Return the (x, y) coordinate for the center point of the cell that contains the specified text.  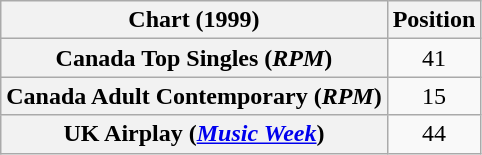
Canada Top Singles (RPM) (194, 58)
15 (434, 96)
Canada Adult Contemporary (RPM) (194, 96)
Chart (1999) (194, 20)
44 (434, 134)
UK Airplay (Music Week) (194, 134)
Position (434, 20)
41 (434, 58)
